From the cell containing the given text, extract its center point as (X, Y) coordinate. 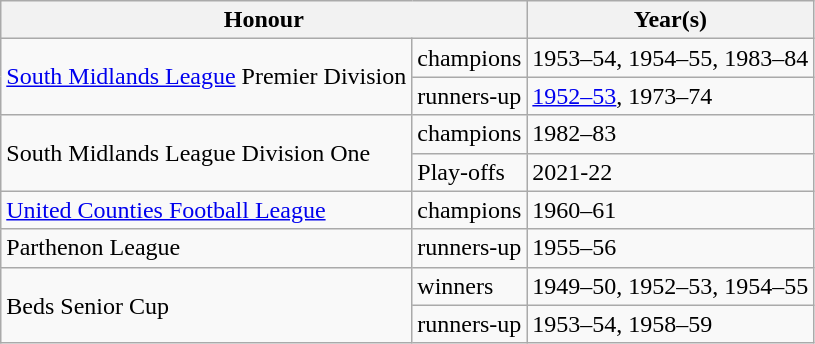
South Midlands League Division One (206, 153)
South Midlands League Premier Division (206, 77)
United Counties Football League (206, 210)
Honour (264, 20)
2021-22 (670, 172)
Parthenon League (206, 248)
Beds Senior Cup (206, 305)
1955–56 (670, 248)
1953–54, 1958–59 (670, 324)
Play-offs (470, 172)
1953–54, 1954–55, 1983–84 (670, 58)
1982–83 (670, 134)
Year(s) (670, 20)
1960–61 (670, 210)
1949–50, 1952–53, 1954–55 (670, 286)
winners (470, 286)
1952–53, 1973–74 (670, 96)
